Provide the [X, Y] coordinate of the cell's center where the given text is located.  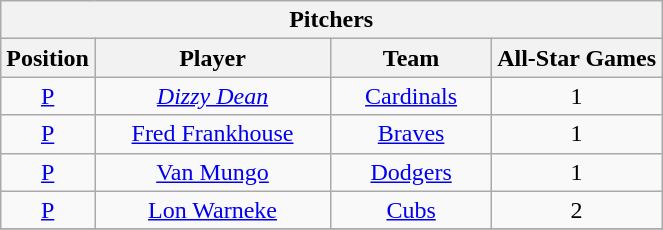
Pitchers [332, 20]
Lon Warneke [212, 210]
All-Star Games [577, 58]
Fred Frankhouse [212, 134]
2 [577, 210]
Cubs [412, 210]
Position [48, 58]
Cardinals [412, 96]
Braves [412, 134]
Player [212, 58]
Team [412, 58]
Dodgers [412, 172]
Van Mungo [212, 172]
Dizzy Dean [212, 96]
